Return [X, Y] of the center of cell containing provided text 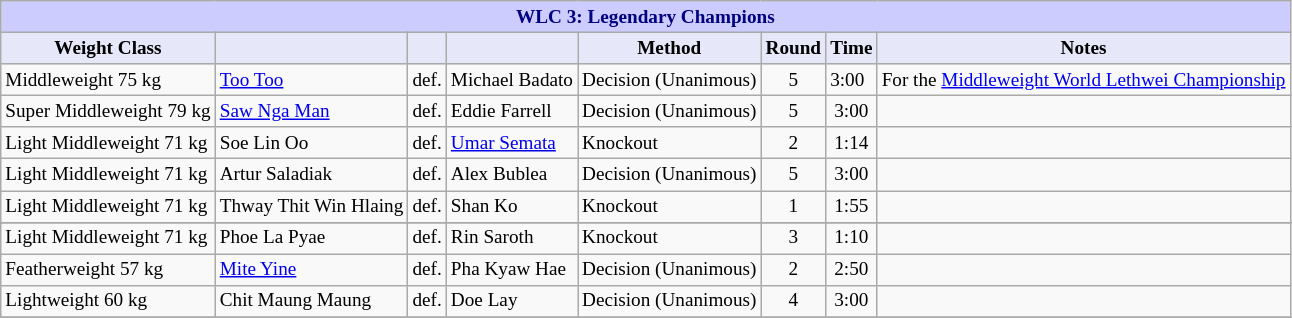
Time [852, 48]
3 [794, 238]
Thway Thit Win Hlaing [312, 206]
4 [794, 301]
Chit Maung Maung [312, 301]
Soe Lin Oo [312, 143]
1 [794, 206]
Round [794, 48]
Artur Saladiak [312, 175]
Umar Semata [512, 143]
Shan Ko [512, 206]
Alex Bublea [512, 175]
WLC 3: Legendary Champions [646, 17]
Super Middleweight 79 kg [108, 111]
Phoe La Pyae [312, 238]
1:10 [852, 238]
Lightweight 60 kg [108, 301]
Pha Kyaw Hae [512, 270]
Middleweight 75 kg [108, 80]
Too Too [312, 80]
Featherweight 57 kg [108, 270]
Mite Yine [312, 270]
2:50 [852, 270]
Notes [1084, 48]
Michael Badato [512, 80]
Doe Lay [512, 301]
Method [670, 48]
Saw Nga Man [312, 111]
1:55 [852, 206]
Rin Saroth [512, 238]
For the Middleweight World Lethwei Championship [1084, 80]
Weight Class [108, 48]
1:14 [852, 143]
Eddie Farrell [512, 111]
